Search for the cell housing the specified text and yield its (X, Y) center coordinate. 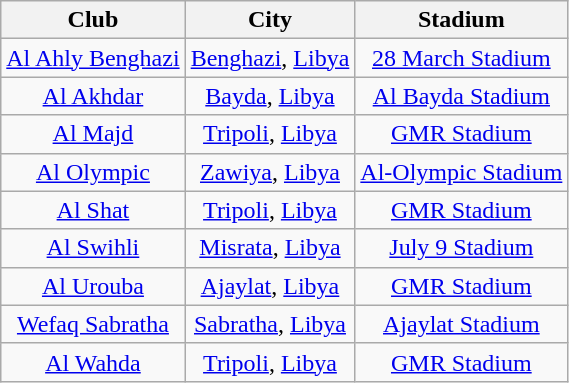
Al Ahly Benghazi (93, 58)
Al Wahda (93, 362)
Al Majd (93, 134)
Al Olympic (93, 172)
Stadium (462, 20)
Ajaylat, Libya (270, 286)
Al Shat (93, 210)
Bayda, Libya (270, 96)
Sabratha, Libya (270, 324)
Al-Olympic Stadium (462, 172)
Al Urouba (93, 286)
City (270, 20)
Al Akhdar (93, 96)
Zawiya, Libya (270, 172)
Al Bayda Stadium (462, 96)
28 March Stadium (462, 58)
Al Swihli (93, 248)
Wefaq Sabratha (93, 324)
Club (93, 20)
July 9 Stadium (462, 248)
Misrata, Libya (270, 248)
Ajaylat Stadium (462, 324)
Benghazi, Libya (270, 58)
